Return [x, y] of the center of cell containing provided text 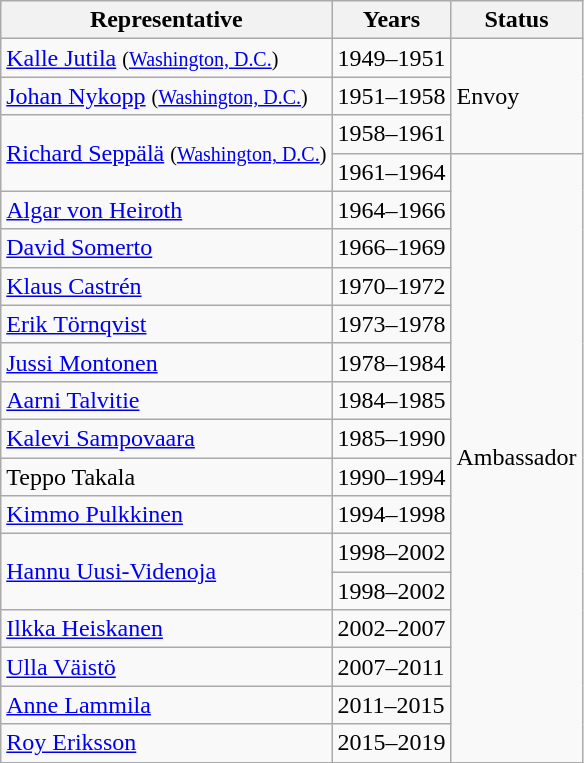
Kalle Jutila (Washington, D.C.) [166, 58]
Jussi Montonen [166, 362]
Status [516, 20]
Klaus Castrén [166, 286]
Representative [166, 20]
1973–1978 [392, 324]
2007–2011 [392, 667]
1961–1964 [392, 172]
1994–1998 [392, 515]
Kimmo Pulkkinen [166, 515]
Ulla Väistö [166, 667]
1970–1972 [392, 286]
Envoy [516, 96]
1990–1994 [392, 477]
Teppo Takala [166, 477]
1949–1951 [392, 58]
1985–1990 [392, 438]
2002–2007 [392, 629]
1966–1969 [392, 248]
Years [392, 20]
Aarni Talvitie [166, 400]
1984–1985 [392, 400]
1958–1961 [392, 134]
Johan Nykopp (Washington, D.C.) [166, 96]
Anne Lammila [166, 705]
Algar von Heiroth [166, 210]
Richard Seppälä (Washington, D.C.) [166, 153]
1978–1984 [392, 362]
2011–2015 [392, 705]
Ilkka Heiskanen [166, 629]
David Somerto [166, 248]
Erik Törnqvist [166, 324]
1964–1966 [392, 210]
Kalevi Sampovaara [166, 438]
Hannu Uusi-Videnoja [166, 572]
1951–1958 [392, 96]
2015–2019 [392, 743]
Ambassador [516, 458]
Roy Eriksson [166, 743]
